Scan for the cell matching the given text and deliver its [x, y] coordinate at center. 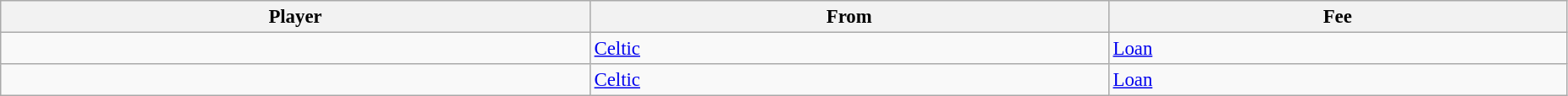
Player [295, 17]
Fee [1338, 17]
From [849, 17]
